Return the (X, Y) coordinate for the center point of the cell that contains the specified text.  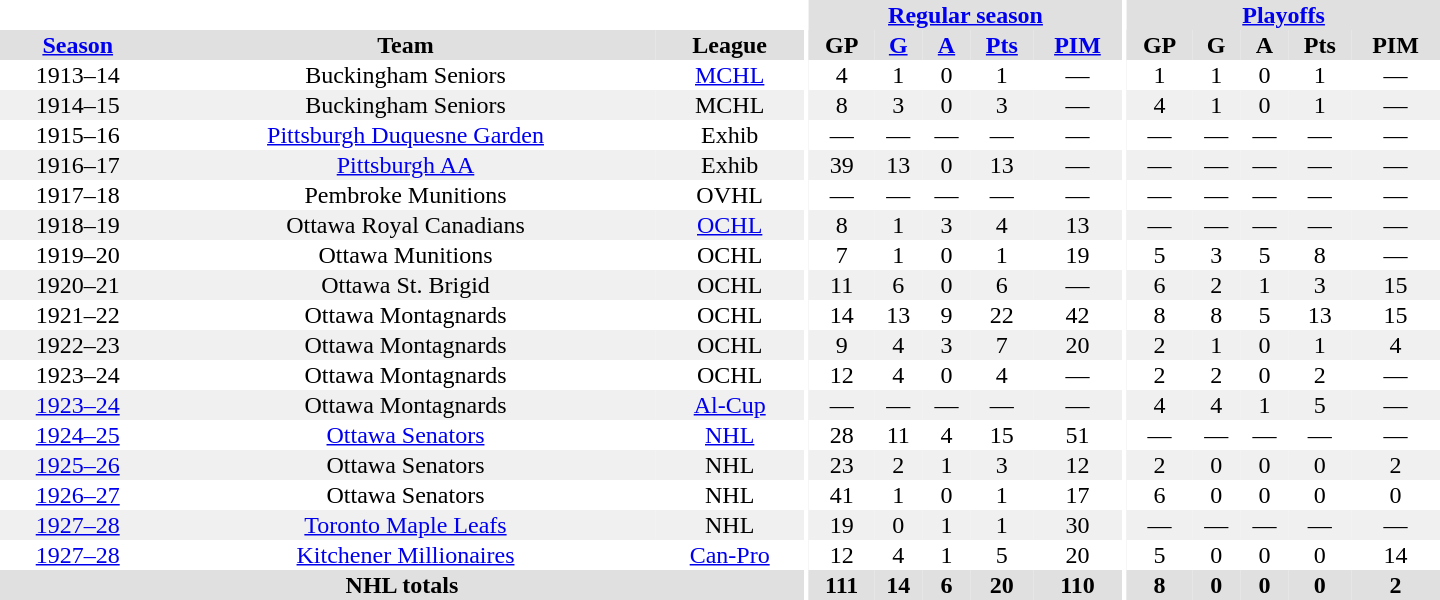
Playoffs (1284, 15)
1921–22 (78, 315)
1922–23 (78, 345)
Ottawa Munitions (405, 255)
League (730, 45)
1914–15 (78, 105)
1925–26 (78, 465)
Al-Cup (730, 405)
110 (1078, 585)
1913–14 (78, 75)
30 (1078, 525)
Team (405, 45)
Season (78, 45)
1916–17 (78, 165)
28 (842, 435)
51 (1078, 435)
1924–25 (78, 435)
1917–18 (78, 195)
1915–16 (78, 135)
Pittsburgh AA (405, 165)
Pittsburgh Duquesne Garden (405, 135)
Toronto Maple Leafs (405, 525)
42 (1078, 315)
22 (1002, 315)
1926–27 (78, 495)
41 (842, 495)
111 (842, 585)
1918–19 (78, 225)
1919–20 (78, 255)
Can-Pro (730, 555)
23 (842, 465)
NHL totals (402, 585)
Regular season (966, 15)
Ottawa Royal Canadians (405, 225)
Kitchener Millionaires (405, 555)
17 (1078, 495)
Ottawa St. Brigid (405, 285)
39 (842, 165)
1920–21 (78, 285)
Pembroke Munitions (405, 195)
OVHL (730, 195)
